Scan for the cell matching the given text and deliver its (X, Y) coordinate at center. 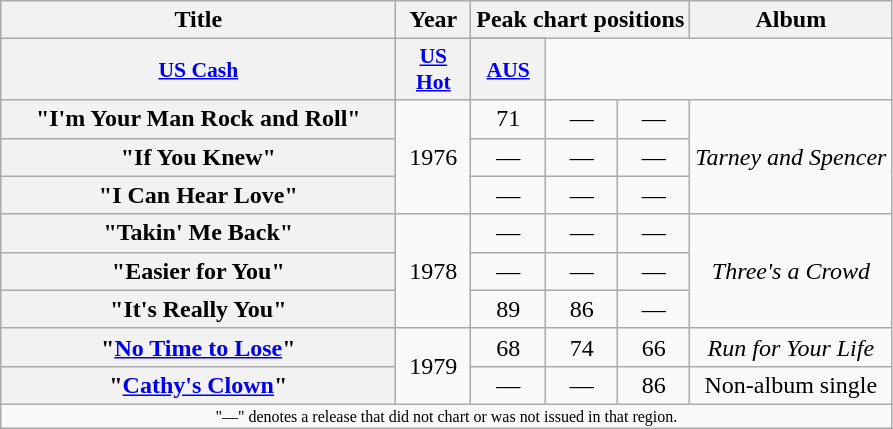
AUS (508, 70)
Title (198, 20)
Non-album single (791, 385)
US Cash (198, 70)
68 (508, 347)
Run for Your Life (791, 347)
66 (654, 347)
Tarney and Spencer (791, 157)
"It's Really You" (198, 309)
"Takin' Me Back" (198, 233)
71 (508, 119)
"I Can Hear Love" (198, 195)
"Easier for You" (198, 271)
"If You Knew" (198, 157)
"I'm Your Man Rock and Roll" (198, 119)
Peak chart positions (580, 20)
"—" denotes a release that did not chart or was not issued in that region. (446, 416)
"Cathy's Clown" (198, 385)
1979 (434, 366)
1978 (434, 271)
1976 (434, 157)
Three's a Crowd (791, 271)
US Hot (434, 70)
Year (434, 20)
89 (508, 309)
"No Time to Lose" (198, 347)
Album (791, 20)
74 (582, 347)
